Detect which cell encompasses the target text, then output its [x, y] center coordinate. 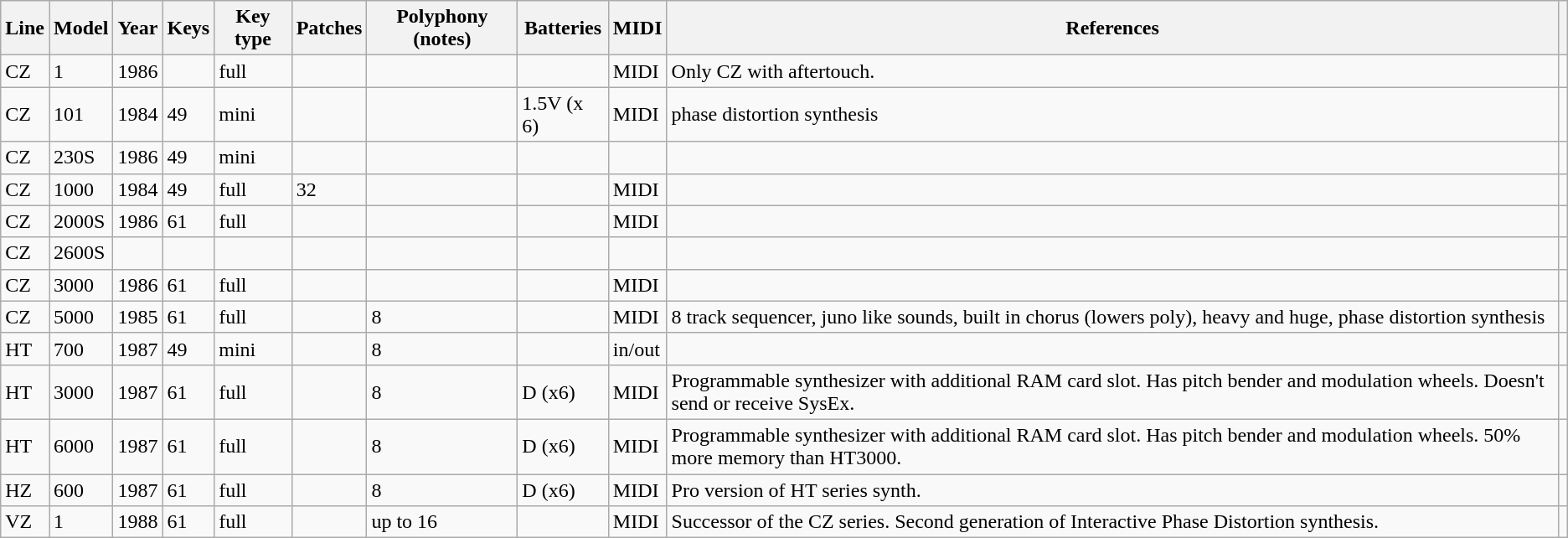
Pro version of HT series synth. [1112, 490]
101 [80, 114]
1988 [137, 522]
Line [25, 28]
VZ [25, 522]
References [1112, 28]
1000 [80, 189]
Programmable synthesizer with additional RAM card slot. Has pitch bender and modulation wheels. 50% more memory than HT3000. [1112, 446]
HZ [25, 490]
Keys [188, 28]
Batteries [563, 28]
2600S [80, 253]
Key type [253, 28]
600 [80, 490]
Successor of the CZ series. Second generation of Interactive Phase Distortion synthesis. [1112, 522]
5000 [80, 317]
Programmable synthesizer with additional RAM card slot. Has pitch bender and modulation wheels. Doesn't send or receive SysEx. [1112, 392]
Year [137, 28]
8 track sequencer, juno like sounds, built in chorus (lowers poly), heavy and huge, phase distortion synthesis [1112, 317]
Model [80, 28]
32 [329, 189]
1.5V (x 6) [563, 114]
1985 [137, 317]
Patches [329, 28]
up to 16 [442, 522]
6000 [80, 446]
700 [80, 349]
230S [80, 158]
in/out [637, 349]
2000S [80, 221]
phase distortion synthesis [1112, 114]
Only CZ with aftertouch. [1112, 71]
Polyphony (notes) [442, 28]
